Return the [x, y] coordinate for the center point of the cell that contains the specified text.  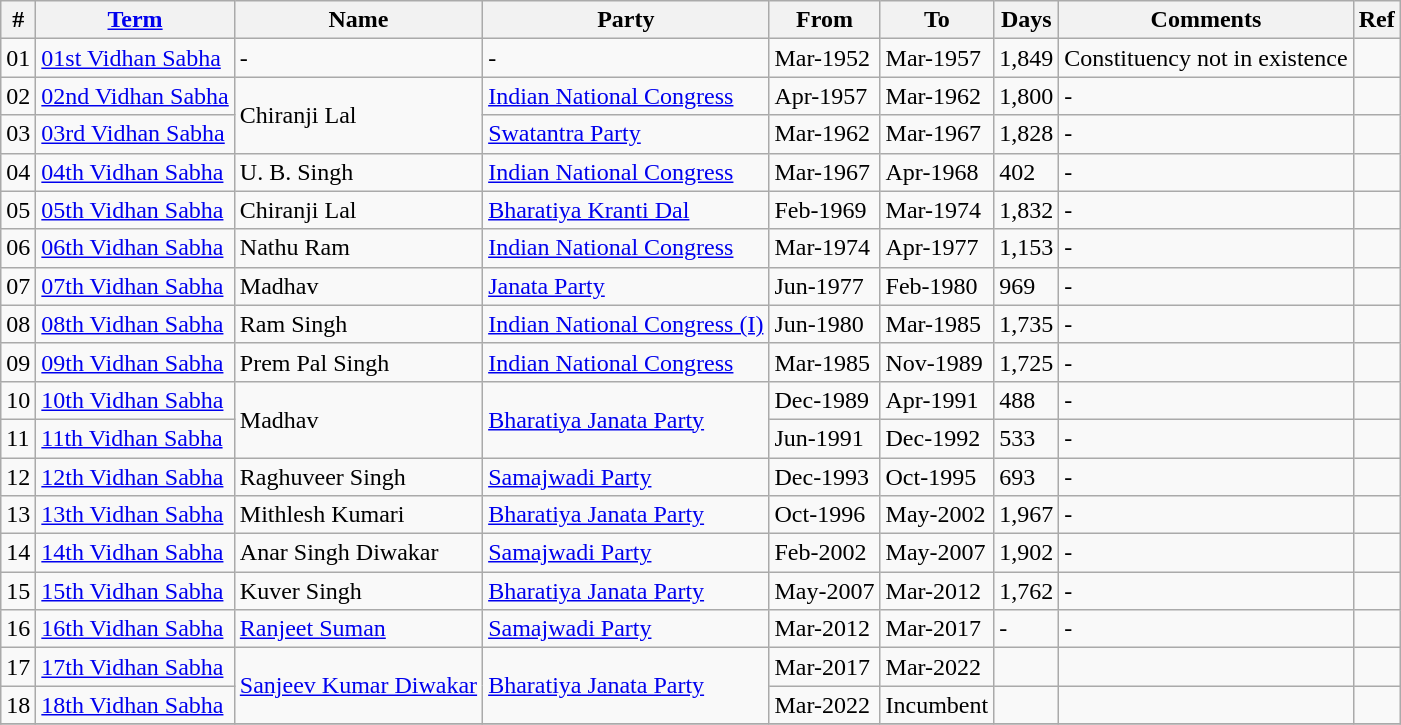
Term [135, 20]
From [824, 20]
Jun-1991 [824, 438]
1,725 [1026, 362]
08th Vidhan Sabha [135, 324]
Ram Singh [358, 324]
Kuver Singh [358, 591]
Ranjeet Suman [358, 629]
Swatantra Party [626, 134]
Days [1026, 20]
17 [18, 667]
09th Vidhan Sabha [135, 362]
04th Vidhan Sabha [135, 172]
07 [18, 286]
Party [626, 20]
18th Vidhan Sabha [135, 705]
To [937, 20]
02nd Vidhan Sabha [135, 96]
Dec-1992 [937, 438]
03 [18, 134]
Prem Pal Singh [358, 362]
10 [18, 400]
07th Vidhan Sabha [135, 286]
1,153 [1026, 248]
969 [1026, 286]
11th Vidhan Sabha [135, 438]
1,828 [1026, 134]
488 [1026, 400]
Apr-1968 [937, 172]
03rd Vidhan Sabha [135, 134]
Feb-1980 [937, 286]
15th Vidhan Sabha [135, 591]
06th Vidhan Sabha [135, 248]
Apr-1991 [937, 400]
06 [18, 248]
01st Vidhan Sabha [135, 58]
Nathu Ram [358, 248]
01 [18, 58]
09 [18, 362]
Janata Party [626, 286]
14th Vidhan Sabha [135, 553]
13 [18, 515]
04 [18, 172]
1,849 [1026, 58]
05 [18, 210]
Dec-1993 [824, 477]
May-2002 [937, 515]
1,832 [1026, 210]
U. B. Singh [358, 172]
1,800 [1026, 96]
Oct-1995 [937, 477]
16th Vidhan Sabha [135, 629]
10th Vidhan Sabha [135, 400]
1,902 [1026, 553]
Name [358, 20]
Ref [1376, 20]
1,735 [1026, 324]
Apr-1977 [937, 248]
1,967 [1026, 515]
Comments [1206, 20]
15 [18, 591]
Bharatiya Kranti Dal [626, 210]
Nov-1989 [937, 362]
Indian National Congress (I) [626, 324]
Jun-1980 [824, 324]
Sanjeev Kumar Diwakar [358, 686]
13th Vidhan Sabha [135, 515]
02 [18, 96]
Jun-1977 [824, 286]
17th Vidhan Sabha [135, 667]
Mar-1957 [937, 58]
Dec-1989 [824, 400]
Mithlesh Kumari [358, 515]
08 [18, 324]
1,762 [1026, 591]
Anar Singh Diwakar [358, 553]
12th Vidhan Sabha [135, 477]
18 [18, 705]
Incumbent [937, 705]
693 [1026, 477]
Feb-1969 [824, 210]
16 [18, 629]
Constituency not in existence [1206, 58]
# [18, 20]
Feb-2002 [824, 553]
402 [1026, 172]
Oct-1996 [824, 515]
533 [1026, 438]
14 [18, 553]
11 [18, 438]
Mar-1952 [824, 58]
05th Vidhan Sabha [135, 210]
Raghuveer Singh [358, 477]
Apr-1957 [824, 96]
12 [18, 477]
